Detect which cell encompasses the target text, then output its (X, Y) center coordinate. 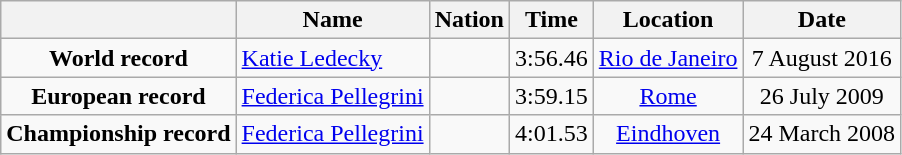
Time (552, 20)
Rome (668, 96)
Rio de Janeiro (668, 58)
Championship record (118, 134)
3:56.46 (552, 58)
Eindhoven (668, 134)
Nation (469, 20)
24 March 2008 (822, 134)
26 July 2009 (822, 96)
7 August 2016 (822, 58)
Date (822, 20)
4:01.53 (552, 134)
Name (332, 20)
Katie Ledecky (332, 58)
World record (118, 58)
Location (668, 20)
European record (118, 96)
3:59.15 (552, 96)
